Detect which cell encompasses the target text, then output its (X, Y) center coordinate. 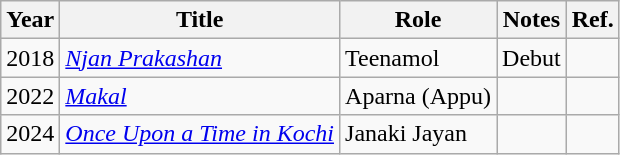
Year (30, 20)
Notes (532, 20)
Role (418, 20)
2022 (30, 96)
Ref. (592, 20)
Teenamol (418, 58)
Makal (200, 96)
Njan Prakashan (200, 58)
2018 (30, 58)
Once Upon a Time in Kochi (200, 134)
Janaki Jayan (418, 134)
2024 (30, 134)
Aparna (Appu) (418, 96)
Title (200, 20)
Debut (532, 58)
